Detect which cell encompasses the target text, then output its [x, y] center coordinate. 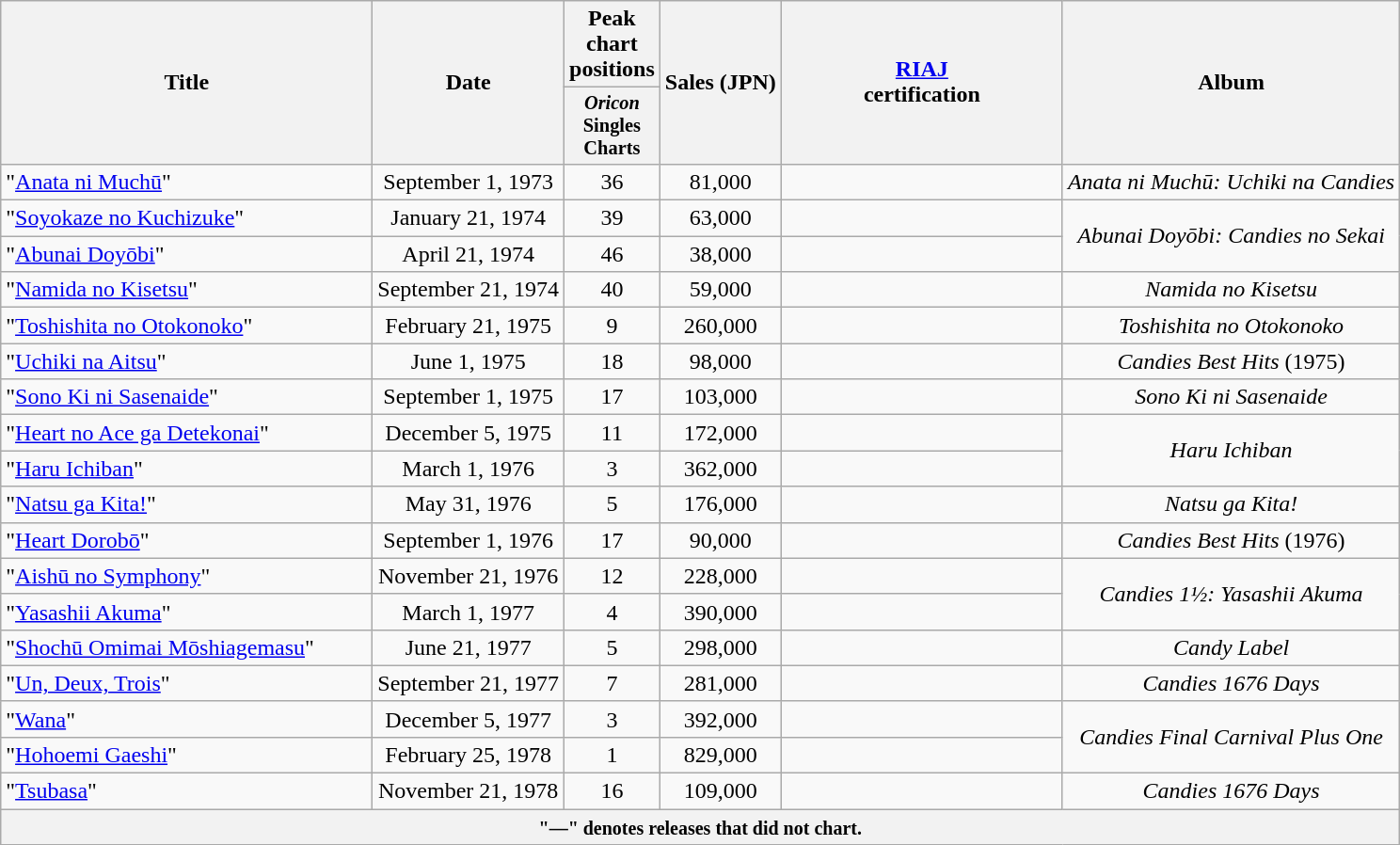
7 [612, 683]
98,000 [721, 361]
Date [469, 83]
Haru Ichiban [1231, 451]
"Aishū no Symphony" [186, 576]
Namida no Kisetsu [1231, 290]
81,000 [721, 182]
March 1, 1976 [469, 469]
Sales (JPN) [721, 83]
"Wana" [186, 719]
"Heart Dorobō" [186, 540]
September 1, 1976 [469, 540]
Anata ni Muchū: Uchiki na Candies [1231, 182]
11 [612, 433]
September 1, 1973 [469, 182]
"Yasashii Akuma" [186, 612]
Candies Final Carnival Plus One [1231, 737]
June 21, 1977 [469, 647]
May 31, 1976 [469, 504]
12 [612, 576]
"Uchiki na Aitsu" [186, 361]
18 [612, 361]
September 21, 1974 [469, 290]
260,000 [721, 326]
"—" denotes releases that did not chart. [700, 827]
November 21, 1976 [469, 576]
390,000 [721, 612]
103,000 [721, 397]
298,000 [721, 647]
Oricon Singles Charts [612, 126]
September 21, 1977 [469, 683]
39 [612, 218]
36 [612, 182]
February 25, 1978 [469, 755]
Title [186, 83]
RIAJcertification [922, 83]
"Heart no Ace ga Detekonai" [186, 433]
June 1, 1975 [469, 361]
228,000 [721, 576]
90,000 [721, 540]
281,000 [721, 683]
"Shochū Omimai Mōshiagemasu" [186, 647]
16 [612, 791]
Toshishita no Otokonoko [1231, 326]
Candies Best Hits (1975) [1231, 361]
63,000 [721, 218]
"Tsubasa" [186, 791]
March 1, 1977 [469, 612]
176,000 [721, 504]
"Soyokaze no Kuchizuke" [186, 218]
"Un, Deux, Trois" [186, 683]
Candies Best Hits (1976) [1231, 540]
"Anata ni Muchū" [186, 182]
109,000 [721, 791]
172,000 [721, 433]
Album [1231, 83]
"Toshishita no Otokonoko" [186, 326]
"Hohoemi Gaeshi" [186, 755]
January 21, 1974 [469, 218]
Sono Ki ni Sasenaide [1231, 397]
"Haru Ichiban" [186, 469]
40 [612, 290]
829,000 [721, 755]
"Abunai Doyōbi" [186, 254]
Candy Label [1231, 647]
February 21, 1975 [469, 326]
"Namida no Kisetsu" [186, 290]
Natsu ga Kita! [1231, 504]
59,000 [721, 290]
Candies 1½: Yasashii Akuma [1231, 594]
392,000 [721, 719]
Abunai Doyōbi: Candies no Sekai [1231, 236]
1 [612, 755]
9 [612, 326]
362,000 [721, 469]
46 [612, 254]
"Natsu ga Kita!" [186, 504]
December 5, 1975 [469, 433]
November 21, 1978 [469, 791]
December 5, 1977 [469, 719]
4 [612, 612]
September 1, 1975 [469, 397]
Peak chart positions [612, 44]
"Sono Ki ni Sasenaide" [186, 397]
April 21, 1974 [469, 254]
38,000 [721, 254]
